Capture the cell that displays the provided text and extract its [x, y] central coordinate. 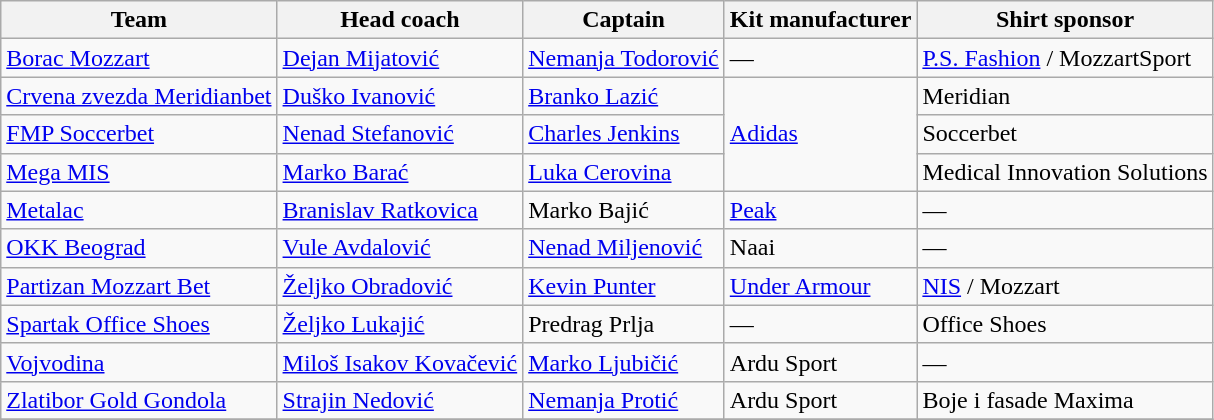
Miloš Isakov Kovačević [400, 362]
Captain [624, 20]
Duško Ivanović [400, 96]
Predrag Prlja [624, 324]
Meridian [1065, 96]
Peak [820, 210]
Nenad Miljenović [624, 248]
NIS / Mozzart [1065, 286]
Nemanja Todorović [624, 58]
Borac Mozzart [139, 58]
Luka Cerovina [624, 172]
FMP Soccerbet [139, 134]
Spartak Office Shoes [139, 324]
Željko Obradović [400, 286]
Željko Lukajić [400, 324]
Marko Bajić [624, 210]
Marko Barać [400, 172]
Nemanja Protić [624, 400]
Head coach [400, 20]
Strajin Nedović [400, 400]
Team [139, 20]
Metalac [139, 210]
Naai [820, 248]
Zlatibor Gold Gondola [139, 400]
Adidas [820, 134]
Office Shoes [1065, 324]
Charles Jenkins [624, 134]
Partizan Mozzart Bet [139, 286]
Nenad Stefanović [400, 134]
Soccerbet [1065, 134]
Vule Avdalović [400, 248]
Mega MIS [139, 172]
Kevin Punter [624, 286]
Kit manufacturer [820, 20]
Branislav Ratkovica [400, 210]
Medical Innovation Solutions [1065, 172]
Dejan Mijatović [400, 58]
Marko Ljubičić [624, 362]
OKK Beograd [139, 248]
Shirt sponsor [1065, 20]
Branko Lazić [624, 96]
Boje i fasade Maxima [1065, 400]
P.S. Fashion / MozzartSport [1065, 58]
Vojvodina [139, 362]
Under Armour [820, 286]
Crvena zvezda Meridianbet [139, 96]
